From the cell containing the given text, extract its center point as [x, y] coordinate. 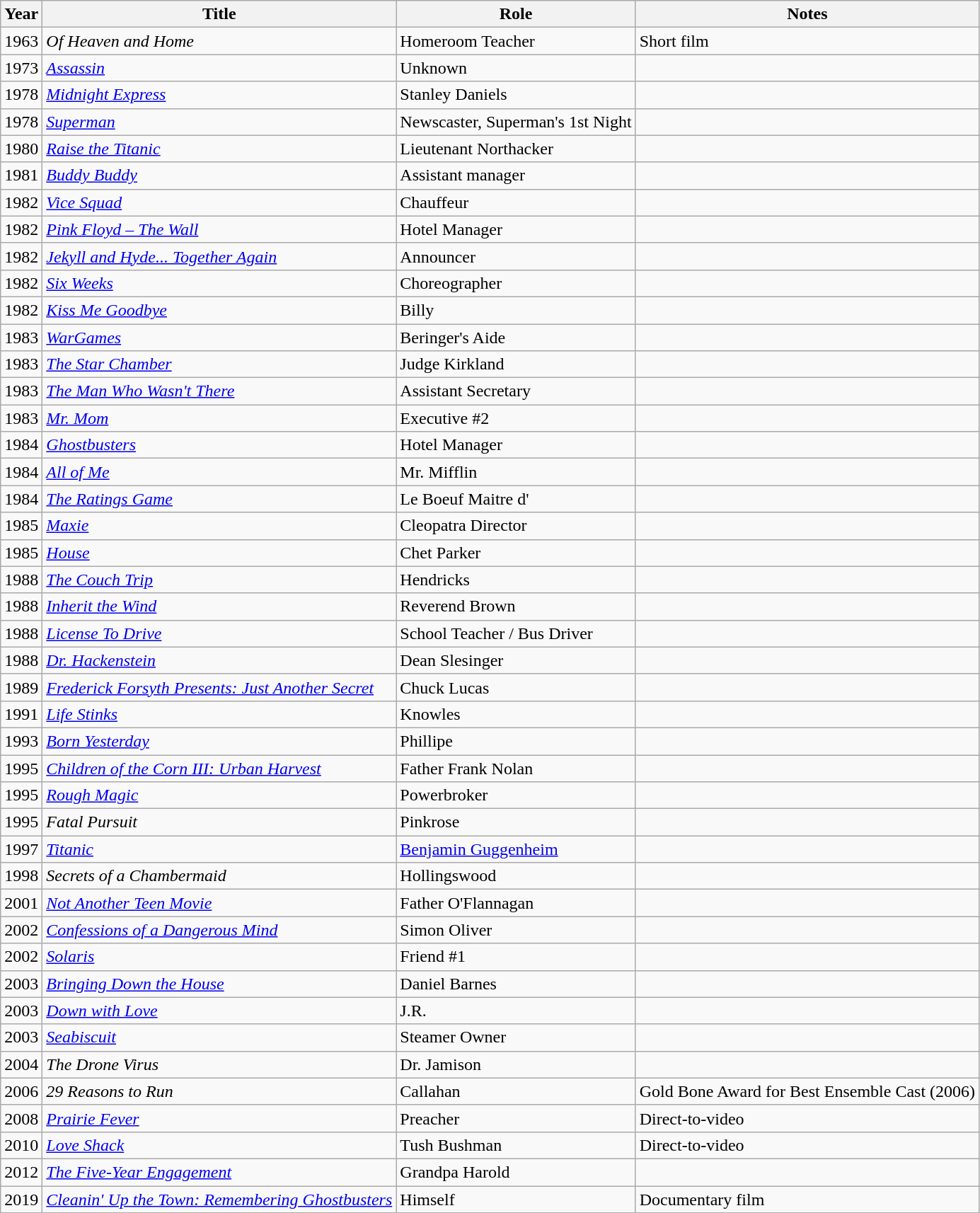
1998 [21, 876]
Short film [807, 41]
Rough Magic [219, 795]
Buddy Buddy [219, 176]
Midnight Express [219, 95]
Seabiscuit [219, 1037]
WarGames [219, 338]
Assistant Secretary [516, 391]
1973 [21, 68]
Choreographer [516, 283]
Executive #2 [516, 418]
Children of the Corn III: Urban Harvest [219, 768]
Pink Floyd – The Wall [219, 229]
Inherit the Wind [219, 606]
2010 [21, 1145]
Ghostbusters [219, 445]
The Man Who Wasn't There [219, 391]
Stanley Daniels [516, 95]
Hendricks [516, 580]
Phillipe [516, 741]
Assassin [219, 68]
The Five-Year Engagement [219, 1172]
2008 [21, 1118]
School Teacher / Bus Driver [516, 633]
Himself [516, 1200]
Hollingswood [516, 876]
2004 [21, 1064]
Knowles [516, 714]
Titanic [219, 849]
Judge Kirkland [516, 364]
29 Reasons to Run [219, 1091]
Year [21, 14]
Chuck Lucas [516, 687]
Dr. Hackenstein [219, 660]
Notes [807, 14]
The Couch Trip [219, 580]
Steamer Owner [516, 1037]
Jekyll and Hyde... Together Again [219, 256]
Assistant manager [516, 176]
Born Yesterday [219, 741]
Reverend Brown [516, 606]
1963 [21, 41]
Homeroom Teacher [516, 41]
Le Boeuf Maitre d' [516, 499]
The Ratings Game [219, 499]
Maxie [219, 526]
Dean Slesinger [516, 660]
Mr. Mifflin [516, 472]
Documentary film [807, 1200]
The Star Chamber [219, 364]
1997 [21, 849]
1980 [21, 149]
Preacher [516, 1118]
Dr. Jamison [516, 1064]
Role [516, 14]
License To Drive [219, 633]
J.R. [516, 1011]
Billy [516, 310]
Frederick Forsyth Presents: Just Another Secret [219, 687]
Father O'Flannagan [516, 903]
Prairie Fever [219, 1118]
Secrets of a Chambermaid [219, 876]
The Drone Virus [219, 1064]
Father Frank Nolan [516, 768]
Love Shack [219, 1145]
1981 [21, 176]
Tush Bushman [516, 1145]
Chet Parker [516, 553]
Title [219, 14]
Announcer [516, 256]
Vice Squad [219, 202]
2012 [21, 1172]
1993 [21, 741]
Newscaster, Superman's 1st Night [516, 122]
Bringing Down the House [219, 984]
Raise the Titanic [219, 149]
Kiss Me Goodbye [219, 310]
Friend #1 [516, 957]
Six Weeks [219, 283]
Grandpa Harold [516, 1172]
Solaris [219, 957]
Down with Love [219, 1011]
Callahan [516, 1091]
2006 [21, 1091]
2001 [21, 903]
Lieutenant Northacker [516, 149]
Chauffeur [516, 202]
Life Stinks [219, 714]
House [219, 553]
1991 [21, 714]
All of Me [219, 472]
Superman [219, 122]
Simon Oliver [516, 930]
Fatal Pursuit [219, 822]
Gold Bone Award for Best Ensemble Cast (2006) [807, 1091]
Benjamin Guggenheim [516, 849]
Unknown [516, 68]
Not Another Teen Movie [219, 903]
1989 [21, 687]
Mr. Mom [219, 418]
2019 [21, 1200]
Beringer's Aide [516, 338]
Cleopatra Director [516, 526]
Confessions of a Dangerous Mind [219, 930]
Daniel Barnes [516, 984]
Pinkrose [516, 822]
Cleanin' Up the Town: Remembering Ghostbusters [219, 1200]
Powerbroker [516, 795]
Of Heaven and Home [219, 41]
